Determine the (X, Y) coordinate at the center of the cell enclosing the given text.  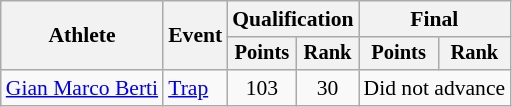
Final (435, 19)
103 (262, 88)
Did not advance (435, 88)
Athlete (82, 36)
Gian Marco Berti (82, 88)
30 (328, 88)
Trap (195, 88)
Event (195, 36)
Qualification (292, 19)
